Detect which cell encompasses the target text, then output its [x, y] center coordinate. 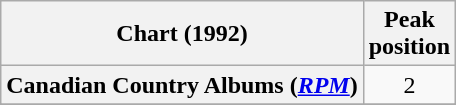
Canadian Country Albums (RPM) [182, 85]
Chart (1992) [182, 34]
2 [409, 85]
Peak position [409, 34]
